Extract the (x, y) coordinate from the center of the cell holding the provided text.  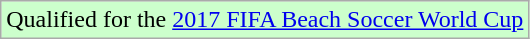
Qualified for the 2017 FIFA Beach Soccer World Cup (265, 20)
